Provide the [x, y] coordinate of the cell's center where the given text is located.  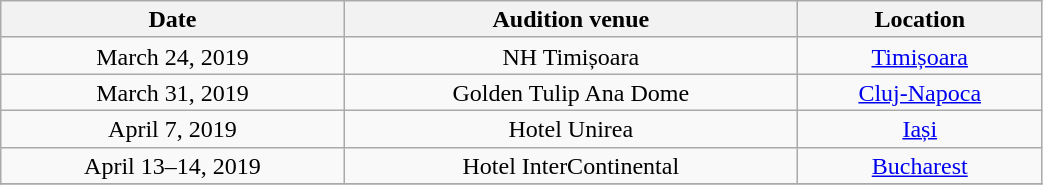
Date [172, 20]
Hotel Unirea [570, 128]
Bucharest [920, 166]
Hotel InterContinental [570, 166]
Audition venue [570, 20]
Location [920, 20]
March 31, 2019 [172, 92]
Timișoara [920, 56]
April 7, 2019 [172, 128]
Golden Tulip Ana Dome [570, 92]
Cluj-Napoca [920, 92]
March 24, 2019 [172, 56]
April 13–14, 2019 [172, 166]
Iași [920, 128]
NH Timișoara [570, 56]
